Provide the [x, y] coordinate of the cell's center where the given text is located.  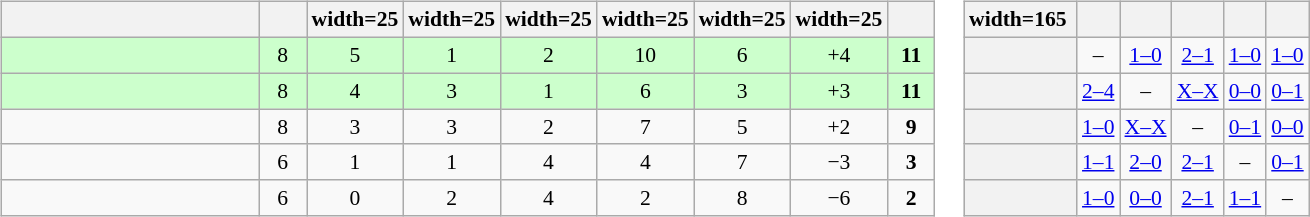
0 [354, 198]
2–4 [1098, 91]
width=165 [1020, 20]
9 [911, 127]
+2 [838, 127]
+4 [838, 55]
2–0 [1146, 162]
−6 [838, 198]
10 [646, 55]
−3 [838, 162]
+3 [838, 91]
